Provide the (x, y) coordinate of the cell's center where the given text is located.  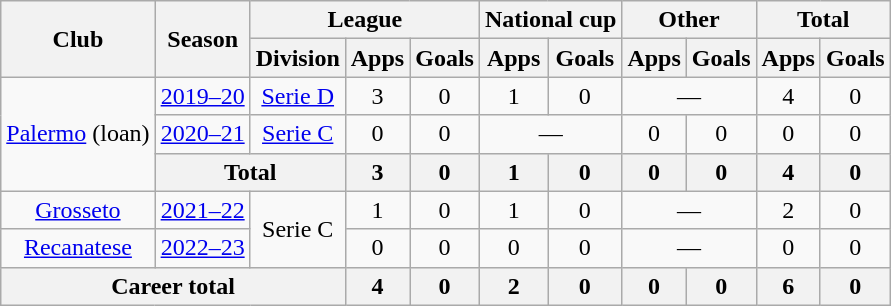
Club (78, 39)
6 (788, 286)
Grosseto (78, 210)
Recanatese (78, 248)
Season (202, 39)
2020–21 (202, 134)
League (364, 20)
2022–23 (202, 248)
National cup (550, 20)
Other (689, 20)
Serie D (298, 96)
Career total (174, 286)
Division (298, 58)
2021–22 (202, 210)
Palermo (loan) (78, 134)
2019–20 (202, 96)
